Capture the cell that displays the provided text and extract its [x, y] central coordinate. 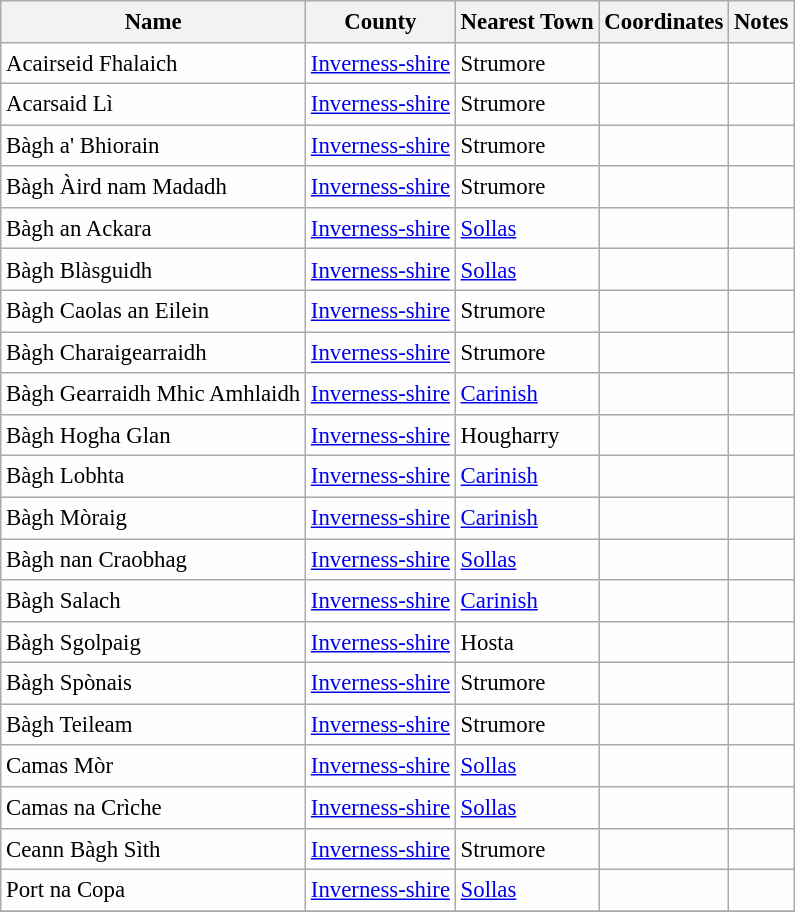
Coordinates [664, 22]
Port na Copa [154, 890]
Bàgh nan Craobhag [154, 560]
Bàgh Lobhta [154, 476]
Bàgh Spònais [154, 684]
Bàgh Teileam [154, 724]
Nearest Town [527, 22]
Camas na Crìche [154, 808]
Camas Mòr [154, 766]
Bàgh Mòraig [154, 518]
Bàgh an Ackara [154, 228]
Acarsaid Lì [154, 104]
Acairseid Fhalaich [154, 62]
Bàgh Caolas an Eilein [154, 312]
Notes [762, 22]
Bàgh Charaigearraidh [154, 352]
Bàgh Sgolpaig [154, 642]
Bàgh Blàsguidh [154, 270]
Ceann Bàgh Sìth [154, 848]
Bàgh Àird nam Madadh [154, 186]
Name [154, 22]
Bàgh Hogha Glan [154, 436]
Bàgh a' Bhiorain [154, 146]
Hougharry [527, 436]
Bàgh Salach [154, 600]
Bàgh Gearraidh Mhic Amhlaidh [154, 394]
Hosta [527, 642]
County [381, 22]
